Detect which cell encompasses the target text, then output its (x, y) center coordinate. 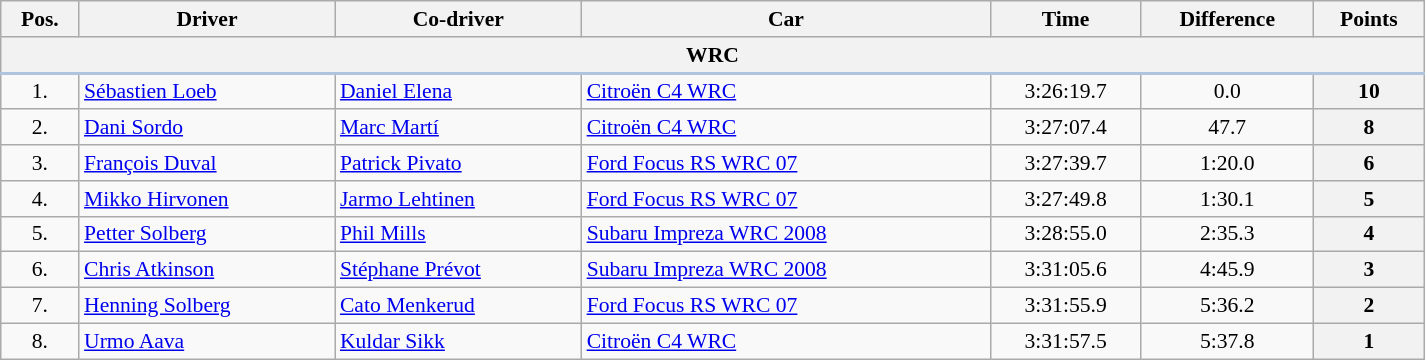
3 (1370, 270)
Phil Mills (458, 234)
1:30.1 (1228, 199)
47.7 (1228, 128)
3:31:05.6 (1066, 270)
Jarmo Lehtinen (458, 199)
Chris Atkinson (207, 270)
2. (40, 128)
Points (1370, 19)
6 (1370, 163)
5:37.8 (1228, 341)
Stéphane Prévot (458, 270)
Petter Solberg (207, 234)
6. (40, 270)
3:27:49.8 (1066, 199)
2:35.3 (1228, 234)
François Duval (207, 163)
4 (1370, 234)
Kuldar Sikk (458, 341)
5 (1370, 199)
5:36.2 (1228, 306)
4. (40, 199)
Car (786, 19)
Co-driver (458, 19)
Cato Menkerud (458, 306)
3:31:55.9 (1066, 306)
Henning Solberg (207, 306)
Marc Martí (458, 128)
8 (1370, 128)
Dani Sordo (207, 128)
4:45.9 (1228, 270)
Patrick Pivato (458, 163)
0.0 (1228, 91)
2 (1370, 306)
8. (40, 341)
Daniel Elena (458, 91)
3:31:57.5 (1066, 341)
3:27:39.7 (1066, 163)
3:26:19.7 (1066, 91)
3:27:07.4 (1066, 128)
WRC (713, 55)
Difference (1228, 19)
1 (1370, 341)
Driver (207, 19)
10 (1370, 91)
3. (40, 163)
5. (40, 234)
Pos. (40, 19)
1. (40, 91)
Time (1066, 19)
3:28:55.0 (1066, 234)
Sébastien Loeb (207, 91)
Mikko Hirvonen (207, 199)
7. (40, 306)
1:20.0 (1228, 163)
Urmo Aava (207, 341)
